Return the (X, Y) coordinate for the center point of the cell that contains the specified text.  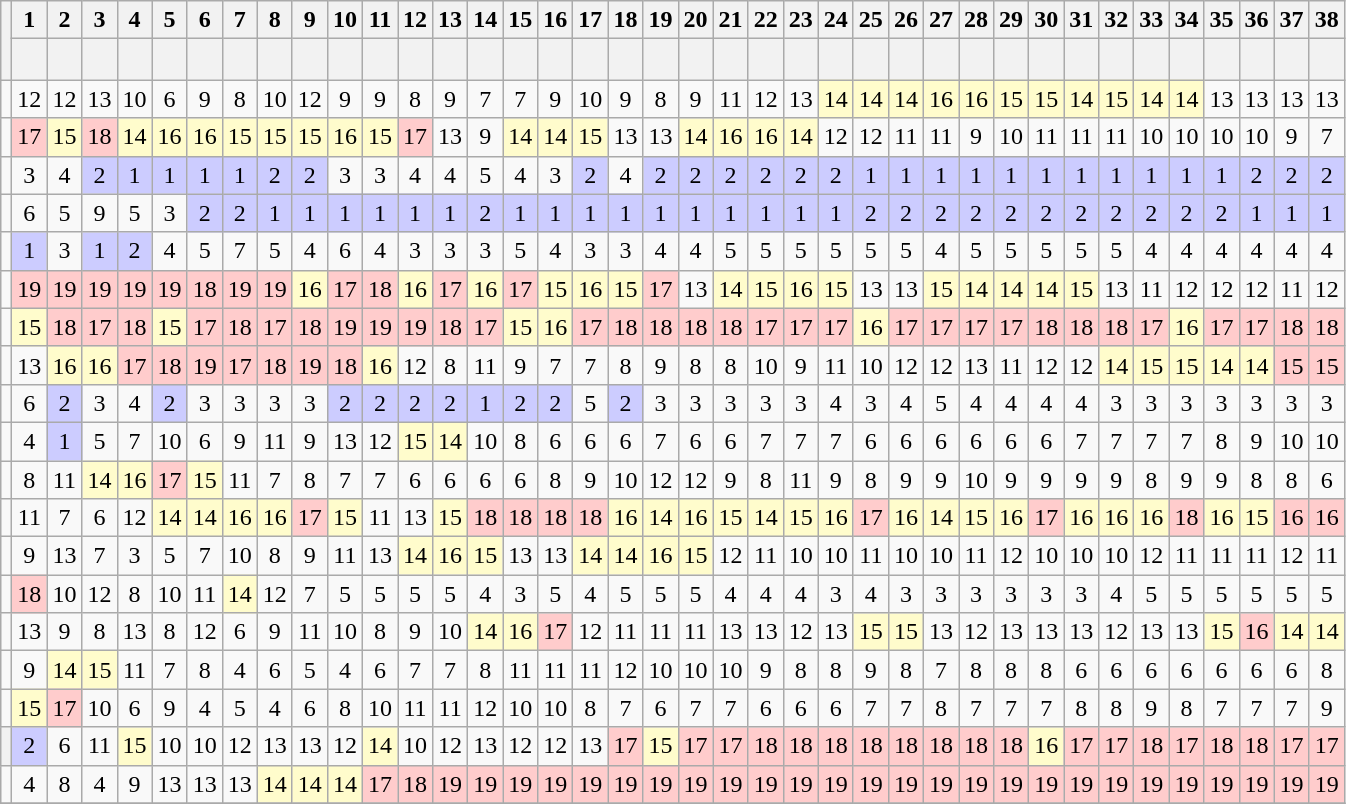
23 (800, 20)
38 (1326, 20)
37 (1292, 20)
35 (1222, 20)
22 (766, 20)
34 (1186, 20)
28 (976, 20)
20 (696, 20)
33 (1152, 20)
21 (730, 20)
32 (1116, 20)
30 (1046, 20)
31 (1082, 20)
29 (1012, 20)
36 (1256, 20)
26 (906, 20)
25 (870, 20)
27 (940, 20)
24 (836, 20)
